From the cell containing the given text, extract its center point as (x, y) coordinate. 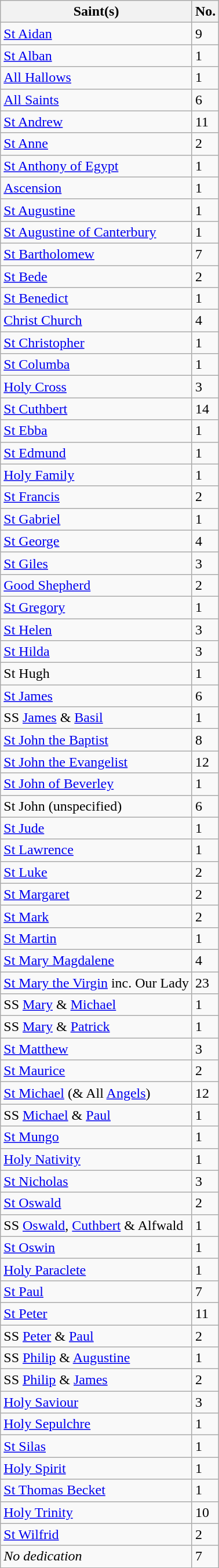
St Oswald (96, 1203)
St Gabriel (96, 519)
St Giles (96, 563)
St Peter (96, 1313)
23 (205, 983)
Holy Trinity (96, 1512)
St Augustine of Canterbury (96, 232)
9 (205, 34)
St Augustine (96, 210)
St Helen (96, 629)
St Nicholas (96, 1181)
St Michael (& All Angels) (96, 1093)
St John the Evangelist (96, 762)
St Aidan (96, 34)
St Cuthbert (96, 409)
All Saints (96, 100)
10 (205, 1512)
St John of Beverley (96, 784)
St Gregory (96, 607)
St Martin (96, 938)
St Luke (96, 872)
SS James & Basil (96, 718)
St Benedict (96, 299)
St Ebba (96, 431)
St Andrew (96, 122)
SS Mary & Michael (96, 1005)
St John (unspecified) (96, 806)
St Christopher (96, 343)
St Matthew (96, 1049)
St Columba (96, 365)
St Edmund (96, 453)
All Hallows (96, 78)
SS Philip & James (96, 1380)
Holy Sepulchre (96, 1424)
St Jude (96, 828)
SS Peter & Paul (96, 1335)
St Oswin (96, 1247)
St George (96, 541)
St Alban (96, 56)
St Silas (96, 1446)
Holy Family (96, 475)
St James (96, 696)
No. (205, 12)
St Mungo (96, 1137)
SS Philip & Augustine (96, 1358)
St Anne (96, 144)
St Bede (96, 277)
St John the Baptist (96, 740)
Holy Nativity (96, 1159)
Holy Paraclete (96, 1269)
SS Mary & Patrick (96, 1027)
St Mark (96, 916)
SS Michael & Paul (96, 1115)
St Francis (96, 497)
St Hilda (96, 652)
St Thomas Becket (96, 1490)
Holy Spirit (96, 1468)
St Paul (96, 1291)
No dedication (96, 1556)
St Hugh (96, 674)
Holy Cross (96, 387)
Holy Saviour (96, 1402)
SS Oswald, Cuthbert & Alfwald (96, 1225)
8 (205, 740)
St Mary Magdalene (96, 960)
St Lawrence (96, 850)
14 (205, 409)
St Bartholomew (96, 254)
St Margaret (96, 894)
St Anthony of Egypt (96, 166)
St Maurice (96, 1071)
Ascension (96, 188)
Saint(s) (96, 12)
St Mary the Virgin inc. Our Lady (96, 983)
St Wilfrid (96, 1534)
Good Shepherd (96, 585)
Christ Church (96, 321)
